Output the (x, y) coordinate of the center of the cell containing the given text.  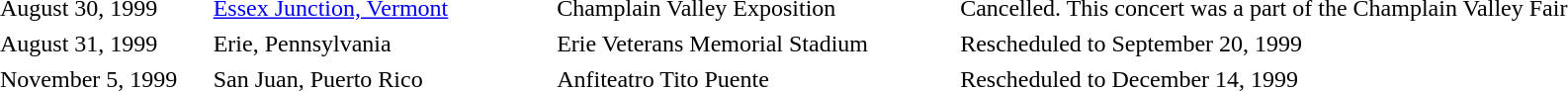
Erie, Pennsylvania (381, 44)
Erie Veterans Memorial Stadium (753, 44)
